Return the [x, y] coordinate for the center point of the cell that contains the specified text.  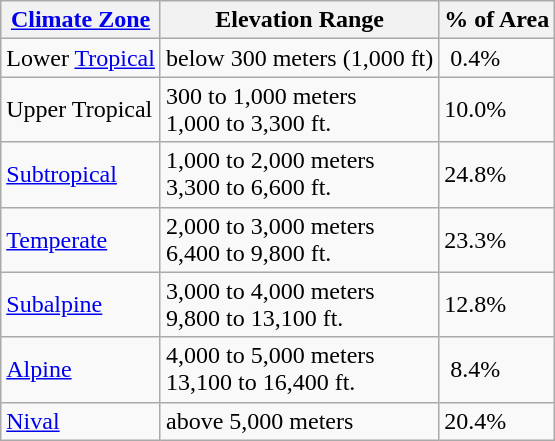
24.8% [497, 174]
below 300 meters (1,000 ft) [299, 58]
1,000 to 2,000 meters3,300 to 6,600 ft. [299, 174]
0.4% [497, 58]
Elevation Range [299, 20]
Alpine [81, 370]
2,000 to 3,000 meters6,400 to 9,800 ft. [299, 240]
Subtropical [81, 174]
23.3% [497, 240]
Lower Tropical [81, 58]
8.4% [497, 370]
% of Area [497, 20]
Upper Tropical [81, 110]
above 5,000 meters [299, 421]
12.8% [497, 304]
300 to 1,000 meters1,000 to 3,300 ft. [299, 110]
4,000 to 5,000 meters13,100 to 16,400 ft. [299, 370]
Climate Zone [81, 20]
Temperate [81, 240]
3,000 to 4,000 meters9,800 to 13,100 ft. [299, 304]
10.0% [497, 110]
Subalpine [81, 304]
Nival [81, 421]
20.4% [497, 421]
